For the text-containing cell, return its midpoint in [X, Y] coordinate format. 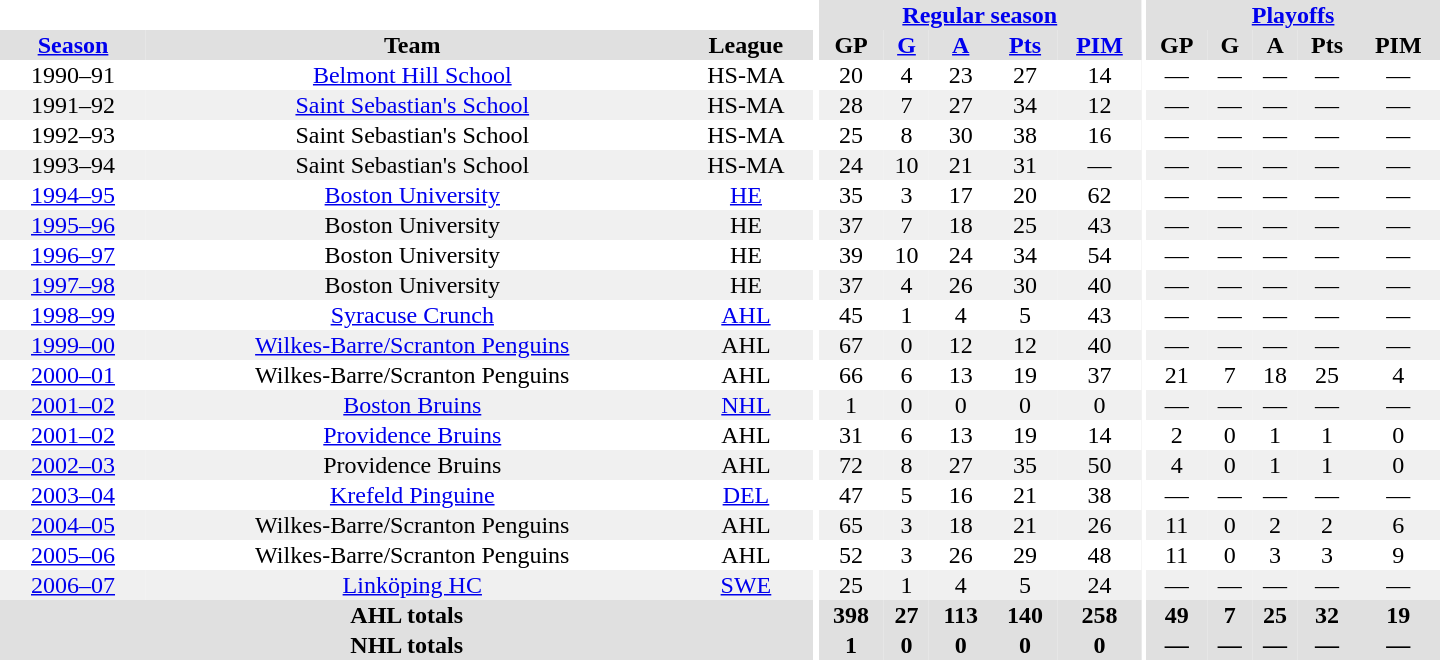
1991–92 [73, 105]
29 [1024, 555]
Belmont Hill School [412, 75]
48 [1100, 555]
Syracuse Crunch [412, 315]
2006–07 [73, 585]
28 [850, 105]
NHL totals [406, 645]
52 [850, 555]
39 [850, 255]
2002–03 [73, 465]
72 [850, 465]
AHL totals [406, 615]
Team [412, 45]
DEL [746, 495]
65 [850, 525]
50 [1100, 465]
2003–04 [73, 495]
Regular season [980, 15]
1993–94 [73, 165]
67 [850, 345]
Season [73, 45]
1994–95 [73, 195]
398 [850, 615]
2000–01 [73, 375]
47 [850, 495]
32 [1328, 615]
1990–91 [73, 75]
140 [1024, 615]
54 [1100, 255]
23 [960, 75]
45 [850, 315]
62 [1100, 195]
1996–97 [73, 255]
Boston Bruins [412, 405]
2005–06 [73, 555]
1997–98 [73, 285]
49 [1176, 615]
113 [960, 615]
League [746, 45]
9 [1398, 555]
SWE [746, 585]
Linköping HC [412, 585]
2004–05 [73, 525]
1999–00 [73, 345]
NHL [746, 405]
Playoffs [1293, 15]
17 [960, 195]
1992–93 [73, 135]
258 [1100, 615]
Krefeld Pinguine [412, 495]
66 [850, 375]
1998–99 [73, 315]
1995–96 [73, 225]
